Determine the [X, Y] coordinate at the center of the cell enclosing the given text.  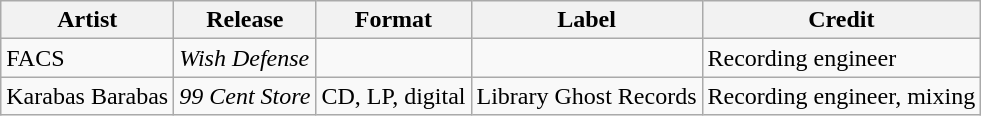
Format [394, 20]
Wish Defense [245, 58]
Credit [842, 20]
FACS [88, 58]
99 Cent Store [245, 96]
Karabas Barabas [88, 96]
Library Ghost Records [586, 96]
Release [245, 20]
Artist [88, 20]
Recording engineer, mixing [842, 96]
Label [586, 20]
CD, LP, digital [394, 96]
Recording engineer [842, 58]
